Find where the given text appears and provide that cell's center as [x, y] coordinate. 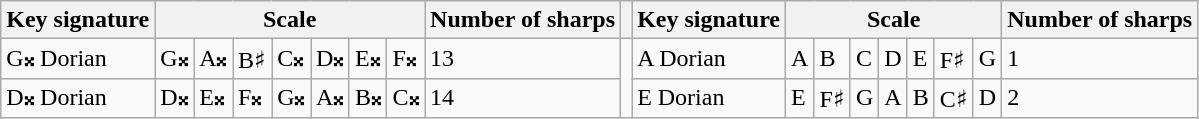
D𝄪 Dorian [78, 98]
B𝄪 [368, 98]
C♯ [954, 98]
2 [1100, 98]
13 [523, 59]
A Dorian [709, 59]
G𝄪 Dorian [78, 59]
B♯ [252, 59]
1 [1100, 59]
E Dorian [709, 98]
14 [523, 98]
C [864, 59]
